Return the [X, Y] coordinate for the center point of the cell that contains the specified text.  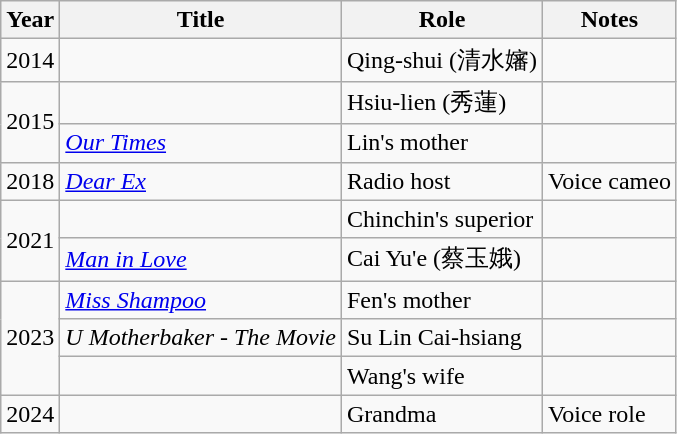
Man in Love [201, 260]
Notes [610, 20]
Wang's wife [442, 376]
Role [442, 20]
Hsiu-lien (秀蓮) [442, 102]
Voice cameo [610, 181]
U Motherbaker - The Movie [201, 338]
Voice role [610, 414]
Chinchin's superior [442, 219]
Year [30, 20]
Our Times [201, 143]
2021 [30, 240]
Lin's mother [442, 143]
2015 [30, 122]
Qing-shui (清水嬸) [442, 60]
Su Lin Cai-hsiang [442, 338]
Miss Shampoo [201, 300]
Fen's mother [442, 300]
Cai Yu'e (蔡玉娥) [442, 260]
2014 [30, 60]
Title [201, 20]
2023 [30, 338]
Dear Ex [201, 181]
Radio host [442, 181]
2024 [30, 414]
Grandma [442, 414]
2018 [30, 181]
